Detect which cell encompasses the target text, then output its (x, y) center coordinate. 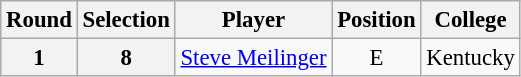
Position (376, 20)
Steve Meilinger (254, 58)
1 (39, 58)
Player (254, 20)
8 (126, 58)
E (376, 58)
Selection (126, 20)
Kentucky (470, 58)
College (470, 20)
Round (39, 20)
